Provide the [X, Y] coordinate of the cell's center where the given text is located.  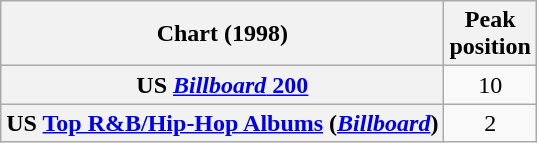
10 [490, 85]
Peak position [490, 34]
2 [490, 123]
US Top R&B/Hip-Hop Albums (Billboard) [222, 123]
Chart (1998) [222, 34]
US Billboard 200 [222, 85]
